Return the [x, y] coordinate for the center point of the cell that contains the specified text.  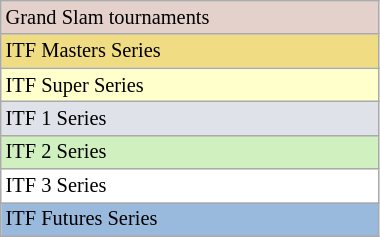
ITF 1 Series [190, 118]
ITF Super Series [190, 85]
ITF Masters Series [190, 51]
Grand Slam tournaments [190, 17]
ITF 3 Series [190, 186]
ITF 2 Series [190, 152]
ITF Futures Series [190, 219]
